Extract the (X, Y) coordinate from the center of the cell holding the provided text.  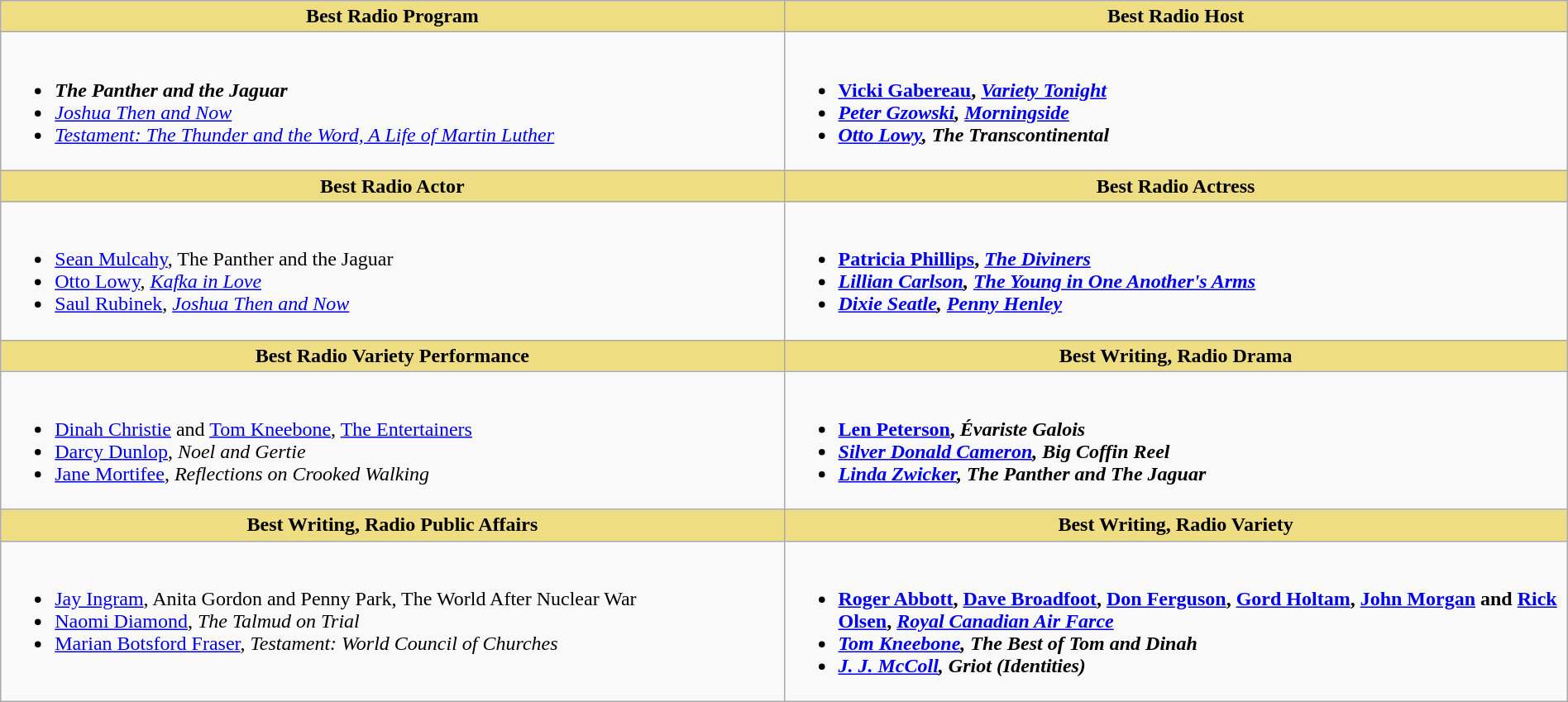
Vicki Gabereau, Variety TonightPeter Gzowski, MorningsideOtto Lowy, The Transcontinental (1176, 101)
Dinah Christie and Tom Kneebone, The EntertainersDarcy Dunlop, Noel and GertieJane Mortifee, Reflections on Crooked Walking (392, 440)
Best Radio Variety Performance (392, 356)
Best Radio Actor (392, 186)
Sean Mulcahy, The Panther and the JaguarOtto Lowy, Kafka in LoveSaul Rubinek, Joshua Then and Now (392, 271)
Best Writing, Radio Drama (1176, 356)
Best Writing, Radio Variety (1176, 525)
Best Radio Program (392, 17)
Best Radio Actress (1176, 186)
Len Peterson, Évariste GaloisSilver Donald Cameron, Big Coffin ReelLinda Zwicker, The Panther and The Jaguar (1176, 440)
Best Writing, Radio Public Affairs (392, 525)
The Panther and the JaguarJoshua Then and NowTestament: The Thunder and the Word, A Life of Martin Luther (392, 101)
Patricia Phillips, The DivinersLillian Carlson, The Young in One Another's ArmsDixie Seatle, Penny Henley (1176, 271)
Best Radio Host (1176, 17)
